Return the (x, y) coordinate for the center point of the cell that contains the specified text.  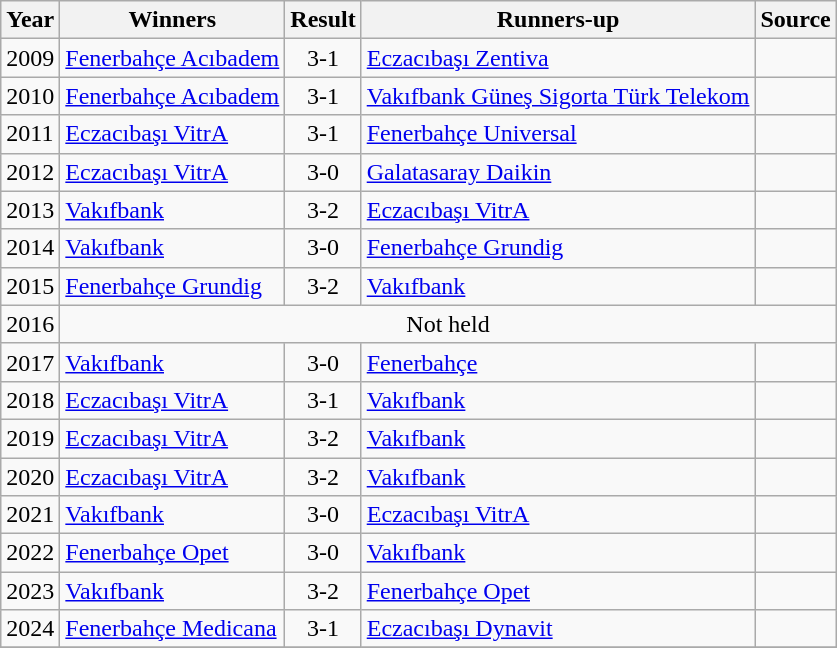
Result (323, 20)
2014 (30, 248)
2022 (30, 553)
Not held (448, 324)
2011 (30, 134)
Fenerbahçe (558, 362)
2010 (30, 96)
Eczacıbaşı Dynavit (558, 629)
2015 (30, 286)
Vakıfbank Güneş Sigorta Türk Telekom (558, 96)
2012 (30, 172)
2020 (30, 477)
Source (796, 20)
2013 (30, 210)
Year (30, 20)
2019 (30, 438)
Galatasaray Daikin (558, 172)
2017 (30, 362)
2024 (30, 629)
2021 (30, 515)
2018 (30, 400)
Runners-up (558, 20)
2023 (30, 591)
2009 (30, 58)
Eczacıbaşı Zentiva (558, 58)
2016 (30, 324)
Winners (172, 20)
Fenerbahçe Medicana (172, 629)
Fenerbahçe Universal (558, 134)
